From the cell containing the given text, extract its center point as (X, Y) coordinate. 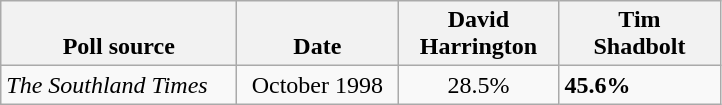
Date (318, 34)
Poll source (119, 34)
45.6% (640, 85)
28.5% (478, 85)
The Southland Times (119, 85)
DavidHarrington (478, 34)
October 1998 (318, 85)
TimShadbolt (640, 34)
